Extract the [x, y] coordinate from the center of the cell holding the provided text.  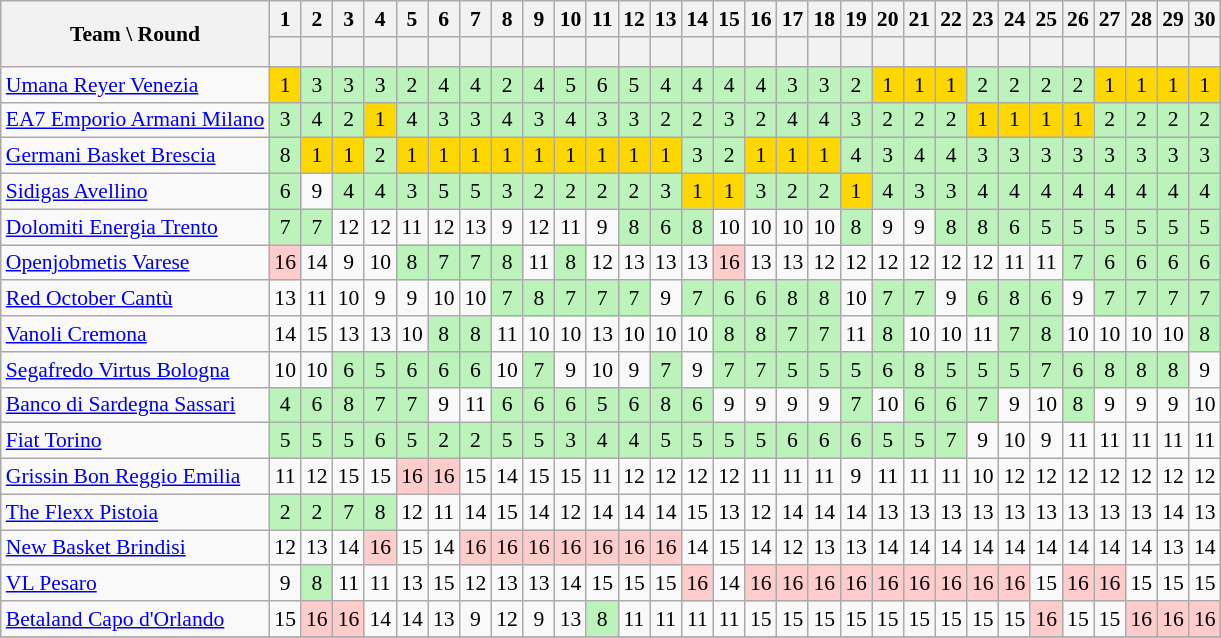
Sidigas Avellino [136, 192]
22 [951, 19]
Red October Cantù [136, 299]
New Basket Brindisi [136, 548]
25 [1046, 19]
Germani Basket Brescia [136, 156]
Fiat Torino [136, 441]
VL Pesaro [136, 584]
20 [888, 19]
28 [1141, 19]
Umana Reyer Venezia [136, 85]
26 [1078, 19]
Vanoli Cremona [136, 334]
21 [919, 19]
Openjobmetis Varese [136, 263]
Team \ Round [136, 34]
17 [793, 19]
Segafredo Virtus Bologna [136, 370]
24 [1015, 19]
30 [1205, 19]
Betaland Capo d'Orlando [136, 619]
Grissin Bon Reggio Emilia [136, 477]
27 [1110, 19]
Dolomiti Energia Trento [136, 227]
Banco di Sardegna Sassari [136, 405]
EA7 Emporio Armani Milano [136, 120]
The Flexx Pistoia [136, 512]
18 [824, 19]
19 [856, 19]
29 [1173, 19]
23 [983, 19]
